Determine the (X, Y) coordinate at the center of the cell enclosing the given text.  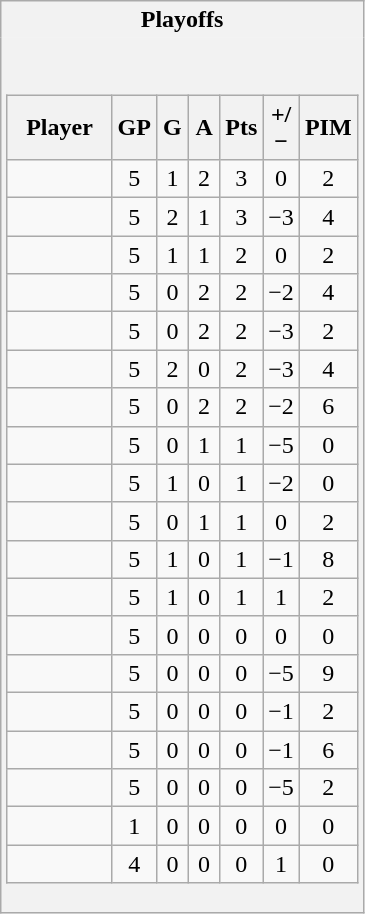
A (204, 128)
G (172, 128)
Player (60, 128)
9 (328, 673)
Playoffs (182, 20)
8 (328, 559)
PIM (328, 128)
GP (134, 128)
+/− (282, 128)
Pts (242, 128)
